From the cell containing the given text, extract its center point as (X, Y) coordinate. 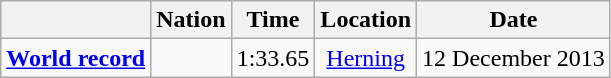
1:33.65 (273, 58)
Time (273, 20)
World record (76, 58)
Nation (191, 20)
Location (366, 20)
12 December 2013 (514, 58)
Date (514, 20)
Herning (366, 58)
